Extract the (x, y) coordinate from the center of the cell holding the provided text.  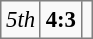
5th (21, 20)
4:3 (60, 20)
